Scan for the cell matching the given text and deliver its [X, Y] coordinate at center. 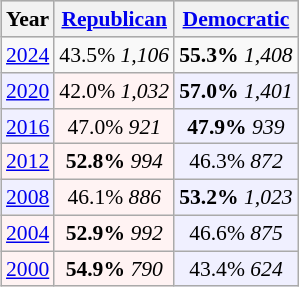
52.8% 994 [114, 162]
2020 [28, 91]
2000 [28, 269]
47.9% 939 [236, 126]
2008 [28, 197]
53.2% 1,023 [236, 197]
46.3% 872 [236, 162]
43.4% 624 [236, 269]
2024 [28, 55]
Democratic [236, 19]
43.5% 1,106 [114, 55]
42.0% 1,032 [114, 91]
46.1% 886 [114, 197]
46.6% 875 [236, 233]
2016 [28, 126]
57.0% 1,401 [236, 91]
2012 [28, 162]
47.0% 921 [114, 126]
Republican [114, 19]
54.9% 790 [114, 269]
Year [28, 19]
52.9% 992 [114, 233]
55.3% 1,408 [236, 55]
2004 [28, 233]
